Provide the (x, y) coordinate of the cell's center where the given text is located.  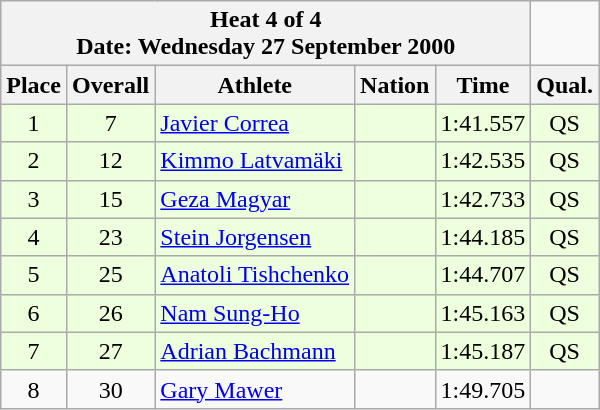
25 (110, 275)
Time (483, 85)
Athlete (255, 85)
26 (110, 313)
Overall (110, 85)
Heat 4 of 4 Date: Wednesday 27 September 2000 (266, 34)
8 (34, 389)
3 (34, 199)
1:45.163 (483, 313)
Anatoli Tishchenko (255, 275)
1:49.705 (483, 389)
1:41.557 (483, 123)
Javier Correa (255, 123)
Nation (395, 85)
15 (110, 199)
4 (34, 237)
27 (110, 351)
12 (110, 161)
2 (34, 161)
1:45.187 (483, 351)
30 (110, 389)
1:42.733 (483, 199)
5 (34, 275)
1:42.535 (483, 161)
Kimmo Latvamäki (255, 161)
6 (34, 313)
Nam Sung-Ho (255, 313)
Geza Magyar (255, 199)
Gary Mawer (255, 389)
Qual. (565, 85)
1:44.707 (483, 275)
1:44.185 (483, 237)
23 (110, 237)
Place (34, 85)
1 (34, 123)
Adrian Bachmann (255, 351)
Stein Jorgensen (255, 237)
